Search for the cell housing the specified text and yield its [X, Y] center coordinate. 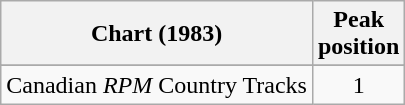
1 [358, 85]
Chart (1983) [157, 34]
Peakposition [358, 34]
Canadian RPM Country Tracks [157, 85]
